Return (X, Y) of the center of cell containing provided text 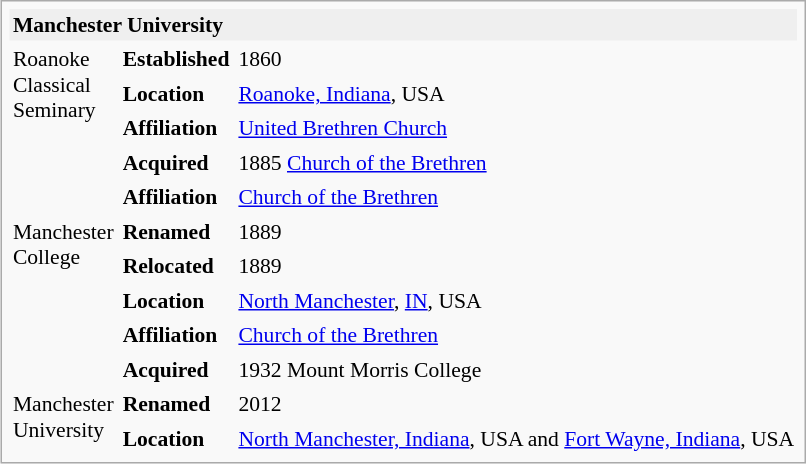
United Brethren Church (516, 128)
2012 (516, 404)
1932 Mount Morris College (516, 370)
Roanoke Classical Seminary (64, 128)
Relocated (176, 266)
Established (176, 59)
1860 (516, 59)
Roanoke, Indiana, USA (516, 94)
North Manchester, IN, USA (516, 301)
1885 Church of the Brethren (516, 163)
North Manchester, Indiana, USA and Fort Wayne, Indiana, USA (516, 439)
Manchester College (64, 301)
